Locate the cell with the specified text and output its [X, Y] center coordinate. 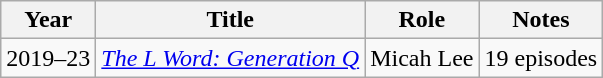
Notes [541, 20]
Title [230, 20]
19 episodes [541, 58]
Role [422, 20]
The L Word: Generation Q [230, 58]
2019–23 [48, 58]
Year [48, 20]
Micah Lee [422, 58]
